Identify which cell holds the provided text, then report its [X, Y] central coordinate. 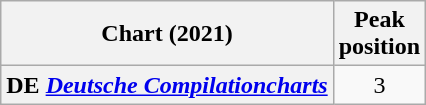
Chart (2021) [167, 34]
DE Deutsche Compilationcharts [167, 85]
3 [379, 85]
Peakposition [379, 34]
